Capture the cell that displays the provided text and extract its (x, y) central coordinate. 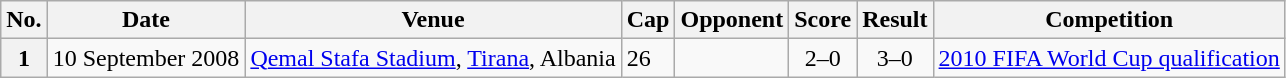
Cap (648, 20)
Opponent (732, 20)
2–0 (823, 58)
Qemal Stafa Stadium, Tirana, Albania (433, 58)
1 (24, 58)
2010 FIFA World Cup qualification (1109, 58)
Date (146, 20)
No. (24, 20)
26 (648, 58)
Competition (1109, 20)
Result (895, 20)
Score (823, 20)
Venue (433, 20)
3–0 (895, 58)
10 September 2008 (146, 58)
